Output the (X, Y) coordinate of the center of the cell containing the given text.  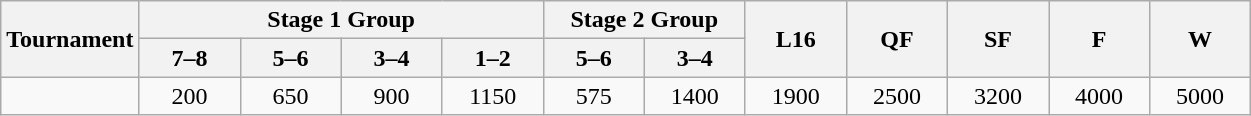
575 (594, 96)
Stage 2 Group (644, 20)
650 (290, 96)
900 (392, 96)
L16 (796, 39)
1900 (796, 96)
7–8 (190, 58)
2500 (896, 96)
W (1200, 39)
F (1100, 39)
5000 (1200, 96)
Stage 1 Group (341, 20)
QF (896, 39)
1150 (492, 96)
200 (190, 96)
1–2 (492, 58)
4000 (1100, 96)
3200 (998, 96)
SF (998, 39)
1400 (694, 96)
Tournament (70, 39)
